Scan for the cell matching the given text and deliver its (X, Y) coordinate at center. 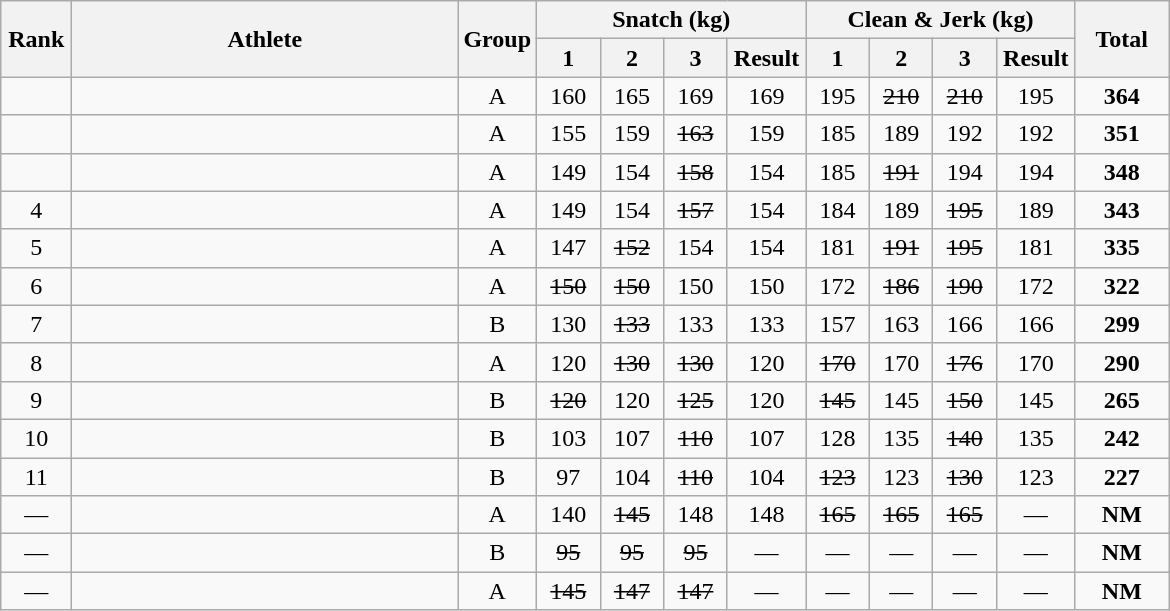
351 (1122, 134)
6 (36, 286)
11 (36, 477)
335 (1122, 248)
160 (569, 96)
265 (1122, 400)
10 (36, 438)
9 (36, 400)
97 (569, 477)
Group (498, 39)
Athlete (265, 39)
184 (838, 210)
4 (36, 210)
155 (569, 134)
8 (36, 362)
299 (1122, 324)
176 (965, 362)
190 (965, 286)
227 (1122, 477)
364 (1122, 96)
Clean & Jerk (kg) (940, 20)
343 (1122, 210)
125 (696, 400)
242 (1122, 438)
Snatch (kg) (672, 20)
128 (838, 438)
322 (1122, 286)
290 (1122, 362)
152 (632, 248)
Rank (36, 39)
103 (569, 438)
5 (36, 248)
158 (696, 172)
186 (901, 286)
Total (1122, 39)
348 (1122, 172)
7 (36, 324)
